Output the (x, y) coordinate of the center of the cell containing the given text.  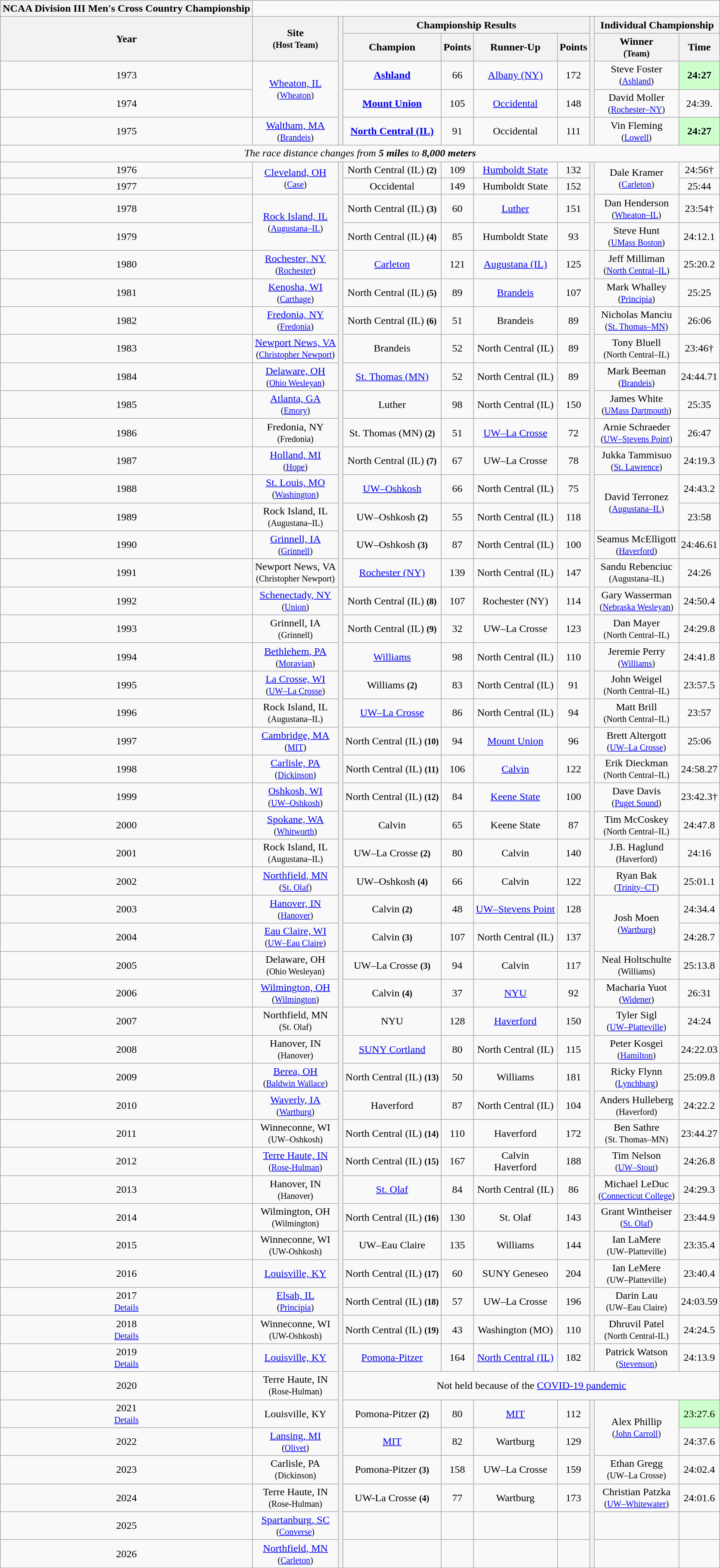
1987 (127, 461)
North Central (IL) (17) (392, 1273)
130 (458, 1217)
24:46.61 (699, 544)
North Central (IL) (5) (392, 292)
UW–Oshkosh (392, 488)
1977 (127, 186)
1986 (127, 432)
Steve Foster(Ashland) (636, 75)
Northfield, MN(Carleton) (296, 1553)
149 (458, 186)
24:03.59 (699, 1302)
Cambridge, MA(MIT) (296, 741)
Josh Moen(Wartburg) (636, 923)
25:06 (699, 741)
St. Thomas (MN) (2) (392, 432)
UW–La Crosse (2) (392, 853)
Alex Phillip(John Carroll) (636, 1428)
Berea, OH(Baldwin Wallace) (296, 1077)
2000 (127, 825)
48 (458, 909)
132 (573, 170)
112 (573, 1414)
North Central (IL) (8) (392, 600)
Dave Davis(Puget Sound) (636, 797)
2012 (127, 1161)
24:34.4 (699, 909)
25:25 (699, 292)
Patrick Watson (Stevenson) (636, 1358)
188 (573, 1161)
24:26.8 (699, 1161)
Ashland (392, 75)
CalvinHaverford (515, 1161)
23:54† (699, 208)
1973 (127, 75)
Nicholas Manciu(St. Thomas–MN) (636, 320)
104 (573, 1105)
UW–Oshkosh (4) (392, 881)
24:02.4 (699, 1470)
North Central (IL) (14) (392, 1133)
24:29.3 (699, 1189)
24:26 (699, 573)
North Central (IL) (12) (392, 797)
67 (458, 461)
Site(Host Team) (296, 39)
24:12.1 (699, 236)
147 (573, 573)
Jeremie Perry(Williams) (636, 656)
Albany (NY) (515, 75)
24:22.2 (699, 1105)
2010 (127, 1105)
1996 (127, 712)
135 (458, 1246)
2001 (127, 853)
Pomona-Pitzer (2) (392, 1414)
Steve Hunt(UMass Boston) (636, 236)
2008 (127, 1049)
James White(UMass Dartmouth) (636, 405)
75 (573, 488)
NCAA Division III Men's Cross Country Championship (127, 9)
65 (458, 825)
Waltham, MA(Brandeis) (296, 131)
1998 (127, 769)
2026 (127, 1553)
77 (458, 1497)
25:35 (699, 405)
26:47 (699, 432)
118 (573, 517)
24:01.6 (699, 1497)
UW–Stevens Point (515, 909)
Ben Sathre(St. Thomas–MN) (636, 1133)
Gary Wasserman(Nebraska Wesleyan) (636, 600)
North Central (IL) (10) (392, 741)
Brett Altergott(UW–La Crosse) (636, 741)
32 (458, 629)
Waverly, IA(Wartburg) (296, 1105)
24:29.8 (699, 629)
2007 (127, 1021)
North Central (IL) (16) (392, 1217)
2020 (127, 1385)
23:46† (699, 349)
2018Details (127, 1329)
105 (458, 103)
Ricky Flynn(Lynchburg) (636, 1077)
North Central (IL) (18) (392, 1302)
57 (458, 1302)
UW–La Crosse (3) (392, 965)
143 (573, 1217)
Eau Claire, WI(UW–Eau Claire) (296, 937)
83 (458, 685)
Dan Mayer(North Central–IL) (636, 629)
Mark Beeman(Brandeis) (636, 376)
North Central (IL) (11) (392, 769)
1974 (127, 103)
1988 (127, 488)
North Central (IL) (13) (392, 1077)
2003 (127, 909)
78 (573, 461)
24:37.6 (699, 1441)
24:50.4 (699, 600)
Vin Fleming(Lowell) (636, 131)
140 (573, 853)
2002 (127, 881)
25:01.1 (699, 881)
Holland, MI(Hope) (296, 461)
1993 (127, 629)
125 (573, 264)
1983 (127, 349)
43 (458, 1329)
24:47.8 (699, 825)
Ian LaMere(UW–Platteville) (636, 1246)
25:09.8 (699, 1077)
115 (573, 1049)
23:27.6 (699, 1414)
Pomona-Pitzer (3) (392, 1470)
Pomona-Pitzer (392, 1358)
1992 (127, 600)
26:06 (699, 320)
1985 (127, 405)
North Central (IL) (19) (392, 1329)
2005 (127, 965)
Michael LeDuc(Connecticut College) (636, 1189)
1976 (127, 170)
85 (458, 236)
1984 (127, 376)
David Terronez(Augustana–IL) (636, 503)
2024 (127, 1497)
23:35.4 (699, 1246)
Champion (392, 47)
Runner-Up (515, 47)
Year (127, 39)
Calvin (2) (392, 909)
25:20.2 (699, 264)
Winner(Team) (636, 47)
Time (699, 47)
SUNY Geneseo (515, 1273)
Calvin (4) (392, 993)
23:44.27 (699, 1133)
North Central (IL) (15) (392, 1161)
Washington (MO) (515, 1329)
Not held because of the COVID-19 pandemic (532, 1385)
2022 (127, 1441)
23:44.9 (699, 1217)
2011 (127, 1133)
24:28.7 (699, 937)
144 (573, 1246)
123 (573, 629)
Oshkosh, WI(UW–Oshkosh) (296, 797)
23:40.4 (699, 1273)
1975 (127, 131)
Dan Henderson(Wheaton–IL) (636, 208)
Jukka Tammisuo(St. Lawrence) (636, 461)
196 (573, 1302)
Ryan Bak(Trinity–CT) (636, 881)
St. Louis, MO(Washington) (296, 488)
Elsah, IL(Principia) (296, 1302)
25:44 (699, 186)
Calvin (3) (392, 937)
158 (458, 1470)
181 (573, 1077)
137 (573, 937)
167 (458, 1161)
Lansing, MI(Olivet) (296, 1441)
50 (458, 1077)
Macharia Yuot(Widener) (636, 993)
159 (573, 1470)
24:24.5 (699, 1329)
Peter Kosgei(Hamilton) (636, 1049)
55 (458, 517)
1991 (127, 573)
2009 (127, 1077)
North Central (IL) (2) (392, 170)
North Central (IL) (7) (392, 461)
Darin Lau(UW–Eau Claire) (636, 1302)
John Weigel(North Central–IL) (636, 685)
North Central (IL) (9) (392, 629)
139 (458, 573)
1989 (127, 517)
Tyler Sigl(UW–Platteville) (636, 1021)
72 (573, 432)
Bethlehem, PA(Moravian) (296, 656)
Arnie Schraeder(UW–Stevens Point) (636, 432)
26:31 (699, 993)
Dhruvil Patel(North Central-IL) (636, 1329)
Anders Hulleberg(Haverford) (636, 1105)
24:56† (699, 170)
Seamus McElligott(Haverford) (636, 544)
2016 (127, 1273)
23:58 (699, 517)
152 (573, 186)
2021Details (127, 1414)
173 (573, 1497)
Rochester, NY(Rochester) (296, 264)
North Central (IL) (4) (392, 236)
Spokane, WA(Whitworth) (296, 825)
Atlanta, GA(Emory) (296, 405)
Wheaton, IL(Wheaton) (296, 89)
Tim Nelson(UW–Stout) (636, 1161)
Ian LeMere(UW–Platteville) (636, 1273)
111 (573, 131)
182 (573, 1358)
121 (458, 264)
23:57.5 (699, 685)
24:24 (699, 1021)
Matt Brill(North Central–IL) (636, 712)
37 (458, 993)
148 (573, 103)
1982 (127, 320)
24:58.27 (699, 769)
2014 (127, 1217)
Grant Wintheiser(St. Olaf) (636, 1217)
Kenosha, WI(Carthage) (296, 292)
Mark Whalley(Principia) (636, 292)
164 (458, 1358)
Christian Patzka(UW–Whitewater) (636, 1497)
Carleton (392, 264)
23:57 (699, 712)
Individual Championship (657, 25)
Dale Kramer(Carleton) (636, 178)
204 (573, 1273)
Sandu Rebenciuc(Augustana–IL) (636, 573)
24:44.71 (699, 376)
SUNY Cortland (392, 1049)
24:41.8 (699, 656)
109 (458, 170)
114 (573, 600)
82 (458, 1441)
1980 (127, 264)
1990 (127, 544)
96 (573, 741)
1997 (127, 741)
UW–Oshkosh (2) (392, 517)
2015 (127, 1246)
St. Thomas (MN) (392, 376)
24:13.9 (699, 1358)
23:42.3† (699, 797)
UW-La Crosse (4) (392, 1497)
Tim McCoskey(North Central–IL) (636, 825)
1978 (127, 208)
24:19.3 (699, 461)
Winneconne, WI(UW–Oshkosh) (296, 1133)
1981 (127, 292)
2017Details (127, 1302)
North Central (IL) (3) (392, 208)
1999 (127, 797)
David Moller(Rochester–NY) (636, 103)
Tony Bluell(North Central–IL) (636, 349)
24:39. (699, 103)
1979 (127, 236)
24:22.03 (699, 1049)
2019Details (127, 1358)
The race distance changes from 5 miles to 8,000 meters (360, 153)
2025 (127, 1526)
Championship Results (466, 25)
129 (573, 1441)
1994 (127, 656)
2013 (127, 1189)
Schenectady, NY(Union) (296, 600)
Neal Holtschulte(Williams) (636, 965)
UW–Eau Claire (392, 1246)
North Central (IL) (6) (392, 320)
Spartanburg, SC(Converse) (296, 1526)
2006 (127, 993)
UW–Oshkosh (3) (392, 544)
93 (573, 236)
Erik Dieckman(North Central–IL) (636, 769)
2004 (127, 937)
25:13.8 (699, 965)
24:43.2 (699, 488)
La Crosse, WI(UW–La Crosse) (296, 685)
1995 (127, 685)
Williams (2) (392, 685)
151 (573, 208)
92 (573, 993)
Ethan Gregg(UW–La Crosse) (636, 1470)
24:16 (699, 853)
Augustana (IL) (515, 264)
2023 (127, 1470)
117 (573, 965)
Cleveland, OH(Case) (296, 178)
J.B. Haglund(Haverford) (636, 853)
106 (458, 769)
Jeff Milliman(North Central–IL) (636, 264)
